Provide the (x, y) coordinate of the cell's center where the given text is located.  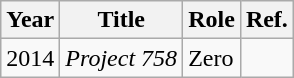
Project 758 (122, 58)
Year (30, 20)
Zero (212, 58)
Role (212, 20)
Ref. (266, 20)
2014 (30, 58)
Title (122, 20)
